From the cell containing the given text, extract its center point as (X, Y) coordinate. 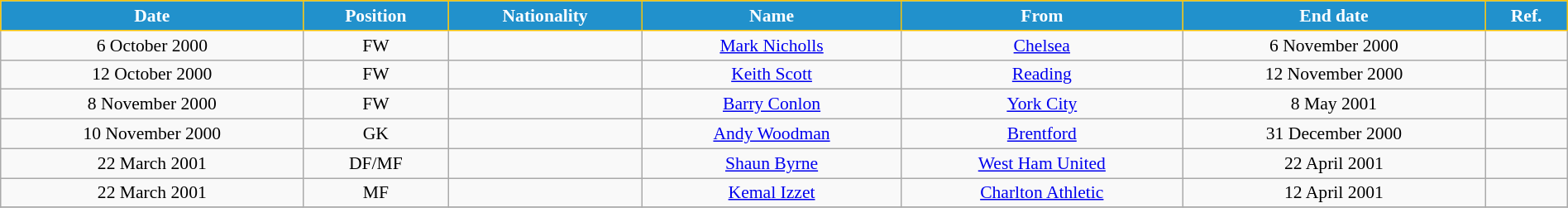
6 November 2000 (1334, 46)
10 November 2000 (152, 134)
Shaun Byrne (771, 163)
West Ham United (1042, 163)
12 October 2000 (152, 75)
Mark Nicholls (771, 46)
Date (152, 16)
Barry Conlon (771, 104)
End date (1334, 16)
12 November 2000 (1334, 75)
From (1042, 16)
DF/MF (375, 163)
Reading (1042, 75)
31 December 2000 (1334, 134)
GK (375, 134)
Andy Woodman (771, 134)
Keith Scott (771, 75)
Position (375, 16)
8 November 2000 (152, 104)
6 October 2000 (152, 46)
Charlton Athletic (1042, 193)
Ref. (1527, 16)
22 April 2001 (1334, 163)
Brentford (1042, 134)
MF (375, 193)
York City (1042, 104)
Name (771, 16)
Chelsea (1042, 46)
Nationality (546, 16)
Kemal Izzet (771, 193)
8 May 2001 (1334, 104)
12 April 2001 (1334, 193)
